Determine the (X, Y) coordinate at the center of the cell enclosing the given text.  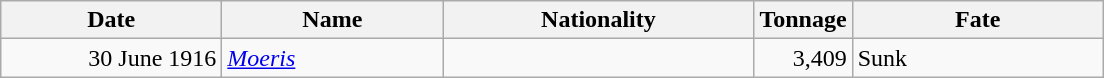
Tonnage (803, 20)
Name (332, 20)
Sunk (978, 58)
Moeris (332, 58)
30 June 1916 (112, 58)
3,409 (803, 58)
Nationality (598, 20)
Fate (978, 20)
Date (112, 20)
